Determine the [x, y] coordinate at the center of the cell enclosing the given text.  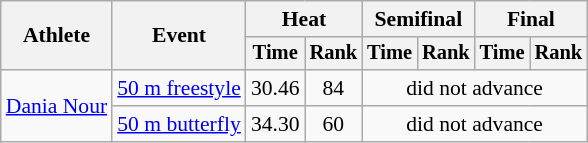
Event [179, 36]
50 m butterfly [179, 124]
30.46 [276, 88]
50 m freestyle [179, 88]
Heat [304, 19]
Final [531, 19]
Dania Nour [56, 106]
34.30 [276, 124]
Semifinal [418, 19]
Athlete [56, 36]
60 [334, 124]
84 [334, 88]
